Capture the cell that displays the provided text and extract its (X, Y) central coordinate. 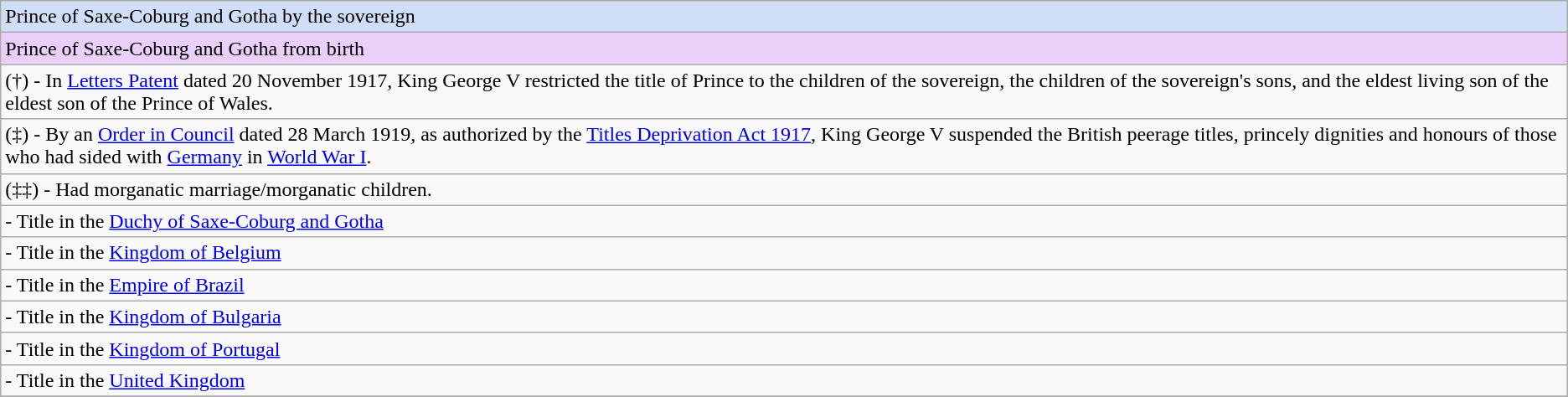
- Title in the United Kingdom (784, 380)
- Title in the Kingdom of Belgium (784, 253)
- Title in the Empire of Brazil (784, 285)
- Title in the Duchy of Saxe-Coburg and Gotha (784, 221)
(‡‡) - Had morganatic marriage/morganatic children. (784, 189)
- Title in the Kingdom of Bulgaria (784, 317)
Prince of Saxe-Coburg and Gotha by the sovereign (784, 17)
Prince of Saxe-Coburg and Gotha from birth (784, 49)
- Title in the Kingdom of Portugal (784, 348)
